Capture the cell that displays the provided text and extract its (X, Y) central coordinate. 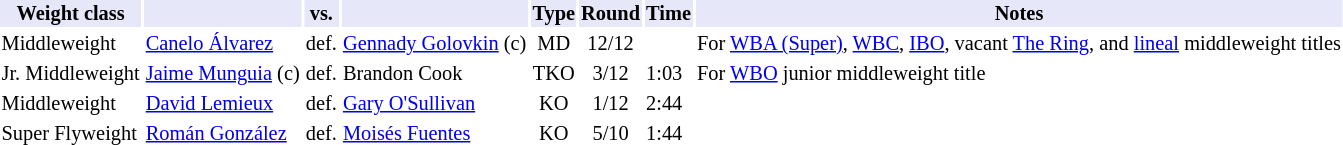
Jr. Middleweight (70, 74)
Brandon Cook (434, 74)
vs. (321, 14)
Gennady Golovkin (c) (434, 44)
Canelo Álvarez (222, 44)
Weight class (70, 14)
For WBO junior middleweight title (1018, 74)
2:44 (669, 104)
Notes (1018, 14)
KO (554, 104)
Gary O'Sullivan (434, 104)
Type (554, 14)
MD (554, 44)
David Lemieux (222, 104)
1:03 (669, 74)
TKO (554, 74)
Time (669, 14)
Round (611, 14)
12/12 (611, 44)
1/12 (611, 104)
For WBA (Super), WBC, IBO, vacant The Ring, and lineal middleweight titles (1018, 44)
3/12 (611, 74)
Jaime Munguia (c) (222, 74)
